Search for the cell housing the specified text and yield its (X, Y) center coordinate. 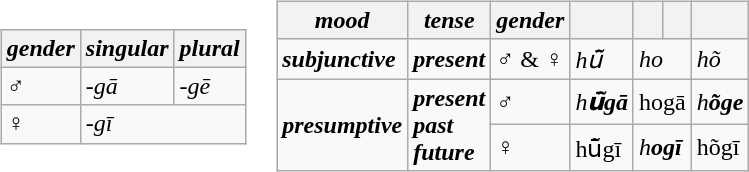
tense (450, 20)
hogī (662, 148)
hõge (720, 102)
singular (127, 48)
♂ & ♀ (530, 59)
hū̃gī (602, 148)
-gā (127, 86)
hõ (720, 59)
present (450, 59)
presumptive (342, 125)
ho (662, 59)
subjunctive (342, 59)
-gī (162, 124)
hogā (662, 102)
-gē (210, 86)
presentpastfuture (450, 125)
mood (342, 20)
plural (210, 48)
hū̃ (602, 59)
hõgī (720, 148)
hū̃gā (602, 102)
